Find where the given text appears and provide that cell's center as [x, y] coordinate. 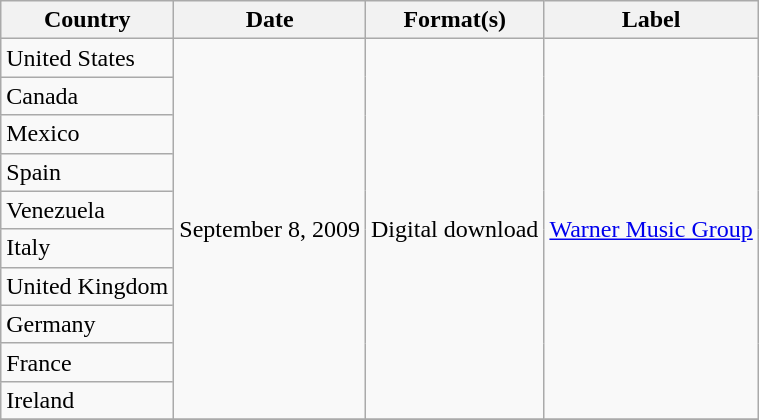
Digital download [455, 230]
Format(s) [455, 20]
Date [270, 20]
Ireland [88, 400]
Venezuela [88, 210]
France [88, 362]
Spain [88, 172]
Italy [88, 248]
Label [651, 20]
United Kingdom [88, 286]
September 8, 2009 [270, 230]
Mexico [88, 134]
Warner Music Group [651, 230]
Canada [88, 96]
Country [88, 20]
Germany [88, 324]
United States [88, 58]
